Identify which cell holds the provided text, then report its (X, Y) central coordinate. 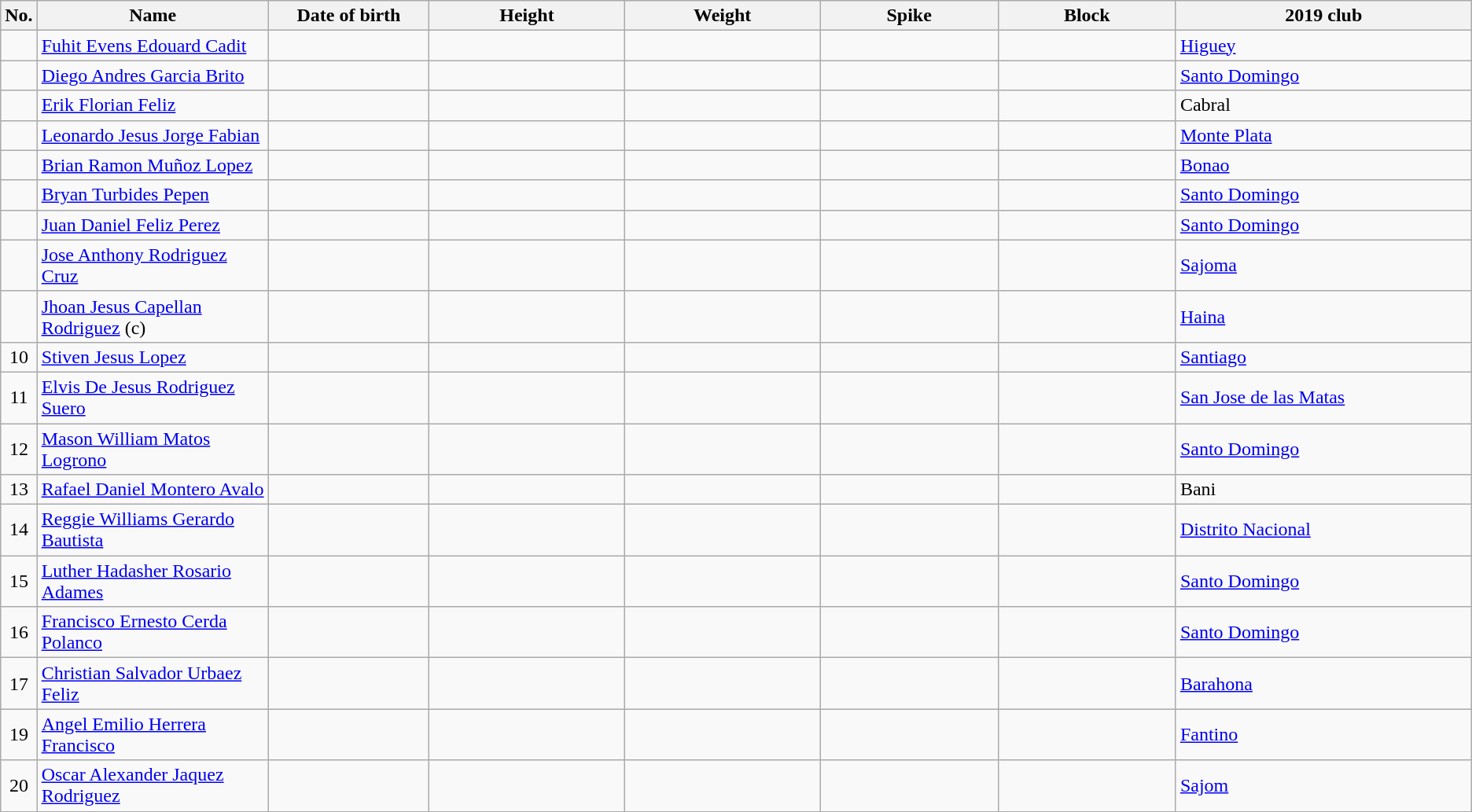
Distrito Nacional (1323, 530)
Height (527, 16)
San Jose de las Matas (1323, 398)
Angel Emilio Herrera Francisco (153, 734)
Higuey (1323, 46)
Fuhit Evens Edouard Cadit (153, 46)
Stiven Jesus Lopez (153, 357)
19 (19, 734)
Sajoma (1323, 266)
Elvis De Jesus Rodriguez Suero (153, 398)
20 (19, 786)
14 (19, 530)
Bani (1323, 490)
Monte Plata (1323, 135)
Brian Ramon Muñoz Lopez (153, 165)
Reggie Williams Gerardo Bautista (153, 530)
Juan Daniel Feliz Perez (153, 225)
Luther Hadasher Rosario Adames (153, 582)
Cabral (1323, 105)
Bonao (1323, 165)
15 (19, 582)
Haina (1323, 316)
17 (19, 684)
Fantino (1323, 734)
Santiago (1323, 357)
Christian Salvador Urbaez Feliz (153, 684)
Erik Florian Feliz (153, 105)
13 (19, 490)
Barahona (1323, 684)
12 (19, 448)
Spike (909, 16)
Rafael Daniel Montero Avalo (153, 490)
Diego Andres Garcia Brito (153, 75)
16 (19, 632)
Weight (722, 16)
Mason William Matos Logrono (153, 448)
Block (1087, 16)
Sajom (1323, 786)
Jhoan Jesus Capellan Rodriguez (c) (153, 316)
Leonardo Jesus Jorge Fabian (153, 135)
Name (153, 16)
Date of birth (349, 16)
10 (19, 357)
Francisco Ernesto Cerda Polanco (153, 632)
Bryan Turbides Pepen (153, 195)
11 (19, 398)
Oscar Alexander Jaquez Rodriguez (153, 786)
No. (19, 16)
Jose Anthony Rodriguez Cruz (153, 266)
2019 club (1323, 16)
